Identify which cell holds the provided text, then report its [X, Y] central coordinate. 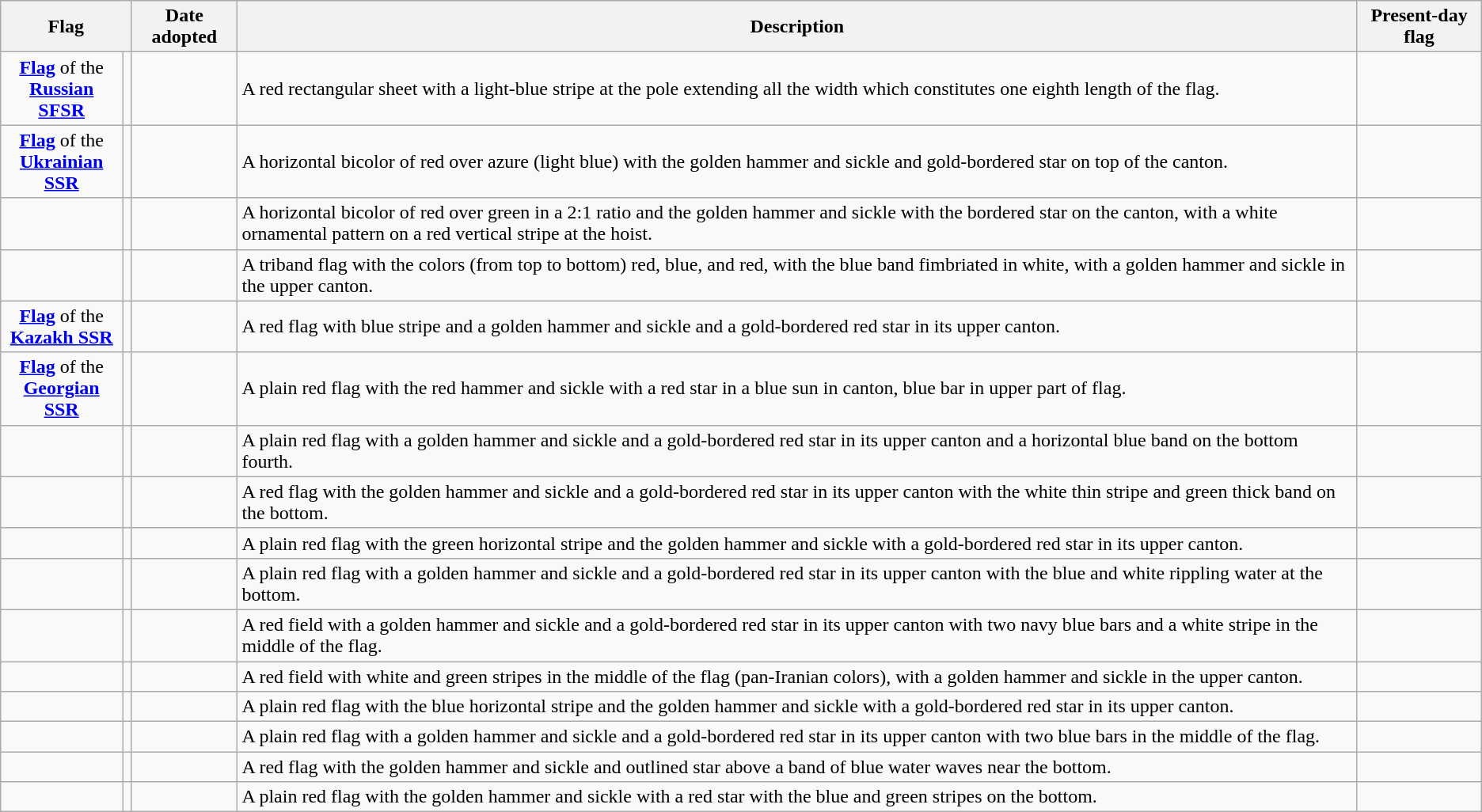
A plain red flag with the blue horizontal stripe and the golden hammer and sickle with a gold-bordered red star in its upper canton. [797, 707]
A horizontal bicolor of red over azure (light blue) with the golden hammer and sickle and gold-bordered star on top of the canton. [797, 161]
Flag of theGeorgian SSR [62, 389]
A plain red flag with the golden hammer and sickle with a red star with the blue and green stripes on the bottom. [797, 797]
Flag of theRussian SFSR [62, 89]
A plain red flag with a golden hammer and sickle and a gold-bordered red star in its upper canton and a horizontal blue band on the bottom fourth. [797, 451]
Flag of theKazakh SSR [62, 326]
A plain red flag with a golden hammer and sickle and a gold-bordered red star in its upper canton with two blue bars in the middle of the flag. [797, 737]
Flag of theUkrainian SSR [62, 161]
A plain red flag with the red hammer and sickle with a red star in a blue sun in canton, blue bar in upper part of flag. [797, 389]
Description [797, 27]
A red flag with blue stripe and a golden hammer and sickle and a gold-bordered red star in its upper canton. [797, 326]
A red flag with the golden hammer and sickle and outlined star above a band of blue water waves near the bottom. [797, 767]
Present-day flag [1419, 27]
Flag [66, 27]
A red field with white and green stripes in the middle of the flag (pan-Iranian colors), with a golden hammer and sickle in the upper canton. [797, 677]
A red rectangular sheet with a light-blue stripe at the pole extending all the width which constitutes one eighth length of the flag. [797, 89]
A plain red flag with the green horizontal stripe and the golden hammer and sickle with a gold-bordered red star in its upper canton. [797, 543]
Date adopted [184, 27]
